Find where the given text appears and provide that cell's center as (x, y) coordinate. 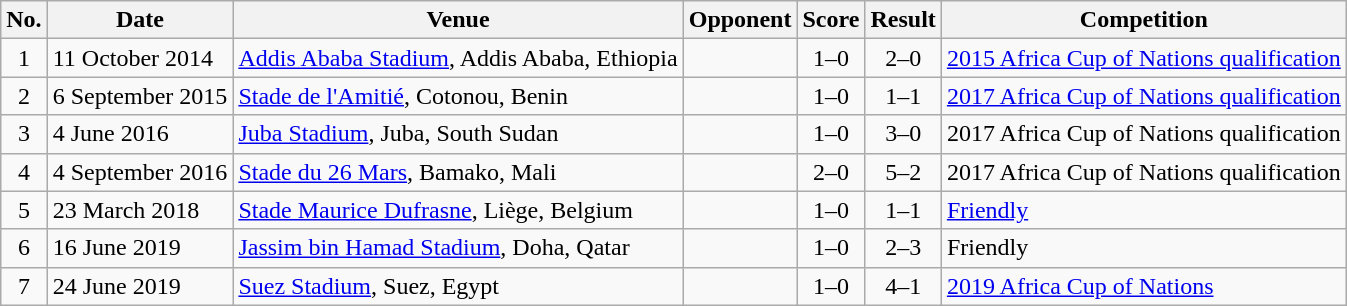
7 (24, 286)
Jassim bin Hamad Stadium, Doha, Qatar (458, 248)
Opponent (740, 20)
4 June 2016 (140, 134)
Stade du 26 Mars, Bamako, Mali (458, 172)
No. (24, 20)
Competition (1144, 20)
4–1 (903, 286)
Stade de l'Amitié, Cotonou, Benin (458, 96)
5 (24, 210)
Date (140, 20)
2015 Africa Cup of Nations qualification (1144, 58)
Venue (458, 20)
Suez Stadium, Suez, Egypt (458, 286)
Addis Ababa Stadium, Addis Ababa, Ethiopia (458, 58)
6 (24, 248)
5–2 (903, 172)
2019 Africa Cup of Nations (1144, 286)
23 March 2018 (140, 210)
Juba Stadium, Juba, South Sudan (458, 134)
3 (24, 134)
24 June 2019 (140, 286)
Score (831, 20)
2 (24, 96)
4 September 2016 (140, 172)
3–0 (903, 134)
16 June 2019 (140, 248)
Result (903, 20)
11 October 2014 (140, 58)
2–3 (903, 248)
4 (24, 172)
6 September 2015 (140, 96)
1 (24, 58)
Stade Maurice Dufrasne, Liège, Belgium (458, 210)
